Return the (X, Y) coordinate for the center point of the cell that contains the specified text.  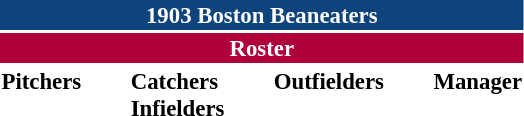
Roster (262, 48)
1903 Boston Beaneaters (262, 15)
